Output the (X, Y) coordinate of the center of the cell containing the given text.  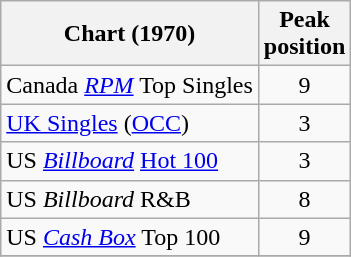
UK Singles (OCC) (130, 123)
US Cash Box Top 100 (130, 237)
US Billboard R&B (130, 199)
8 (304, 199)
Chart (1970) (130, 34)
Peakposition (304, 34)
Canada RPM Top Singles (130, 85)
US Billboard Hot 100 (130, 161)
